Provide the [X, Y] coordinate of the cell's center where the given text is located.  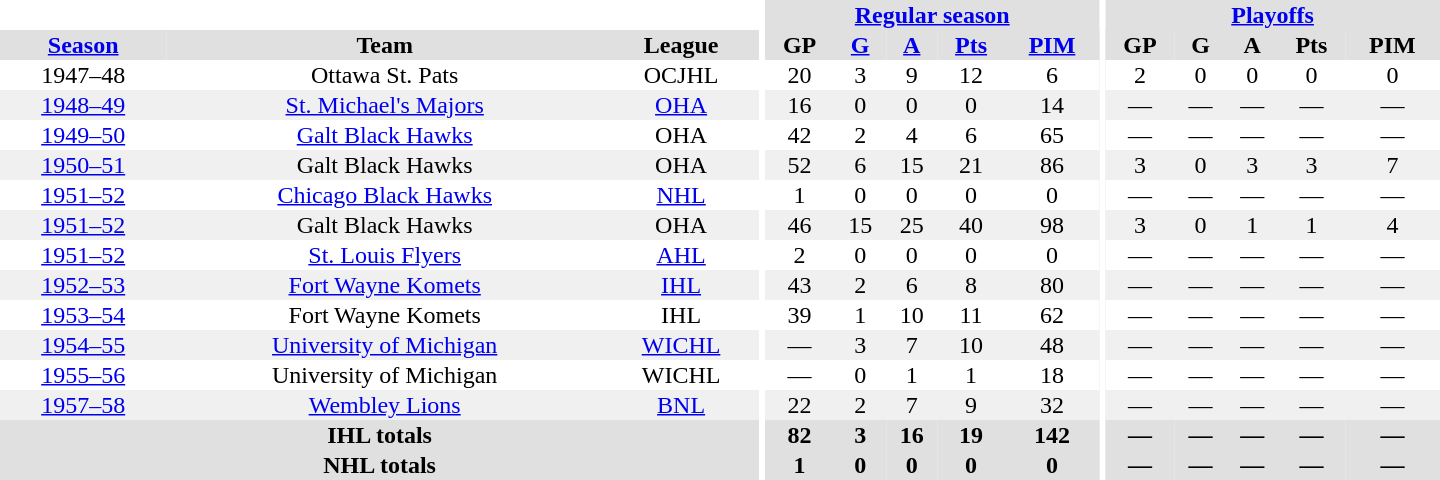
8 [972, 285]
43 [800, 285]
42 [800, 135]
142 [1052, 435]
1950–51 [83, 165]
48 [1052, 345]
25 [912, 225]
St. Louis Flyers [384, 255]
39 [800, 315]
86 [1052, 165]
20 [800, 75]
OCJHL [681, 75]
46 [800, 225]
1947–48 [83, 75]
Team [384, 45]
Wembley Lions [384, 405]
12 [972, 75]
32 [1052, 405]
52 [800, 165]
11 [972, 315]
AHL [681, 255]
21 [972, 165]
1955–56 [83, 375]
1957–58 [83, 405]
Regular season [932, 15]
1949–50 [83, 135]
League [681, 45]
Playoffs [1272, 15]
IHL totals [380, 435]
Season [83, 45]
1952–53 [83, 285]
NHL totals [380, 465]
1948–49 [83, 105]
Chicago Black Hawks [384, 195]
St. Michael's Majors [384, 105]
98 [1052, 225]
18 [1052, 375]
22 [800, 405]
80 [1052, 285]
14 [1052, 105]
65 [1052, 135]
82 [800, 435]
1954–55 [83, 345]
1953–54 [83, 315]
62 [1052, 315]
19 [972, 435]
Ottawa St. Pats [384, 75]
NHL [681, 195]
40 [972, 225]
BNL [681, 405]
